Extract the [x, y] coordinate from the center of the cell holding the provided text.  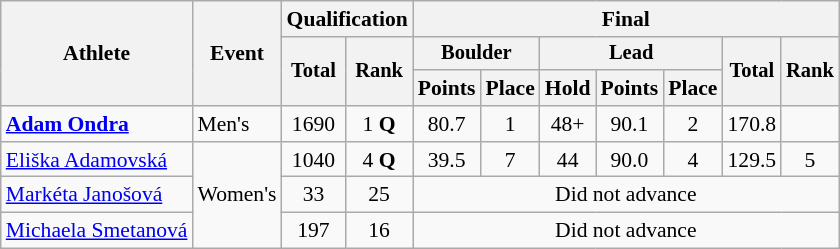
4 Q [378, 160]
44 [568, 160]
48+ [568, 124]
Boulder [476, 54]
Markéta Janošová [97, 195]
1040 [314, 160]
5 [810, 160]
16 [378, 231]
Event [236, 54]
25 [378, 195]
39.5 [447, 160]
Athlete [97, 54]
1 [510, 124]
Women's [236, 196]
Hold [568, 88]
Men's [236, 124]
Lead [632, 54]
80.7 [447, 124]
Eliška Adamovská [97, 160]
Adam Ondra [97, 124]
90.1 [630, 124]
129.5 [752, 160]
7 [510, 160]
1690 [314, 124]
Final [626, 19]
4 [692, 160]
90.0 [630, 160]
33 [314, 195]
Qualification [348, 19]
197 [314, 231]
Michaela Smetanová [97, 231]
2 [692, 124]
1 Q [378, 124]
170.8 [752, 124]
